Determine the (x, y) coordinate at the center of the cell enclosing the given text.  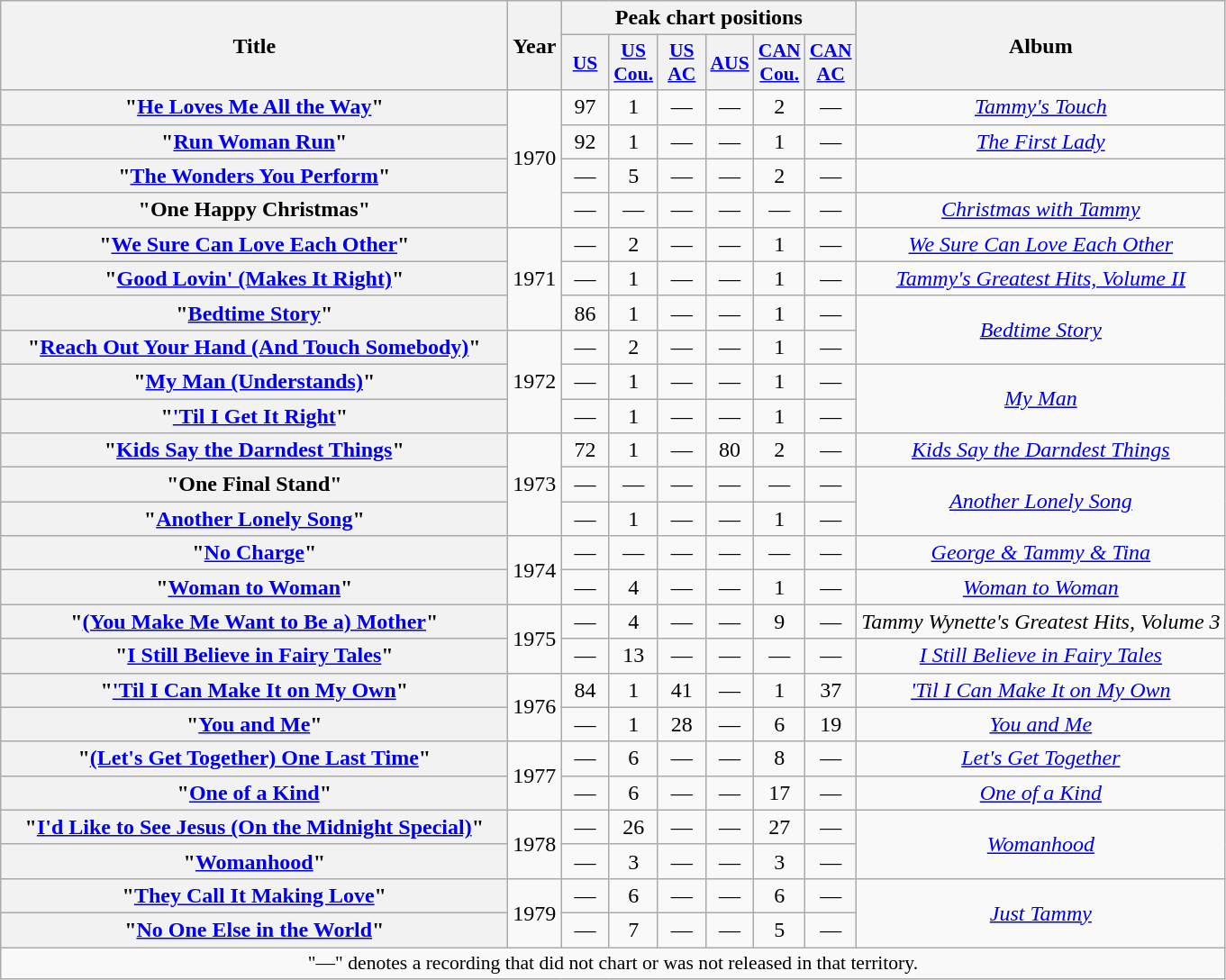
Album (1041, 45)
"(Let's Get Together) One Last Time" (254, 758)
CANCou. (780, 63)
"Woman to Woman" (254, 587)
"He Loves Me All the Way" (254, 107)
"'Til I Can Make It on My Own" (254, 690)
"No One Else in the World" (254, 930)
"Womanhood" (254, 861)
1974 (535, 570)
1975 (535, 639)
1979 (535, 912)
"'Til I Get It Right" (254, 415)
"One Happy Christmas" (254, 210)
"Run Woman Run" (254, 141)
Tammy's Touch (1041, 107)
28 (681, 724)
Bedtime Story (1041, 330)
Tammy Wynette's Greatest Hits, Volume 3 (1041, 622)
80 (730, 450)
My Man (1041, 398)
"The Wonders You Perform" (254, 176)
"I Still Believe in Fairy Tales" (254, 656)
"No Charge" (254, 553)
Another Lonely Song (1041, 502)
Tammy's Greatest Hits, Volume II (1041, 278)
The First Lady (1041, 141)
"Bedtime Story" (254, 313)
8 (780, 758)
Peak chart positions (709, 18)
Woman to Woman (1041, 587)
97 (586, 107)
"Good Lovin' (Makes It Right)" (254, 278)
1970 (535, 159)
1973 (535, 485)
Womanhood (1041, 844)
1976 (535, 707)
"Kids Say the Darndest Things" (254, 450)
Title (254, 45)
"One of a Kind" (254, 793)
17 (780, 793)
"They Call It Making Love" (254, 895)
USCou. (633, 63)
86 (586, 313)
"Another Lonely Song" (254, 519)
19 (831, 724)
1971 (535, 278)
41 (681, 690)
"We Sure Can Love Each Other" (254, 244)
You and Me (1041, 724)
USAC (681, 63)
CANAC (831, 63)
US (586, 63)
1972 (535, 381)
I Still Believe in Fairy Tales (1041, 656)
"My Man (Understands)" (254, 381)
1977 (535, 776)
One of a Kind (1041, 793)
72 (586, 450)
"—" denotes a recording that did not chart or was not released in that territory. (613, 964)
Kids Say the Darndest Things (1041, 450)
"Reach Out Your Hand (And Touch Somebody)" (254, 347)
37 (831, 690)
Just Tammy (1041, 912)
7 (633, 930)
"I'd Like to See Jesus (On the Midnight Special)" (254, 827)
George & Tammy & Tina (1041, 553)
'Til I Can Make It on My Own (1041, 690)
27 (780, 827)
Year (535, 45)
We Sure Can Love Each Other (1041, 244)
84 (586, 690)
"You and Me" (254, 724)
1978 (535, 844)
26 (633, 827)
92 (586, 141)
AUS (730, 63)
"(You Make Me Want to Be a) Mother" (254, 622)
Christmas with Tammy (1041, 210)
Let's Get Together (1041, 758)
13 (633, 656)
"One Final Stand" (254, 485)
9 (780, 622)
